For the text-containing cell, return its midpoint in [X, Y] coordinate format. 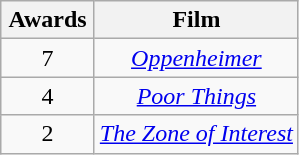
Poor Things [196, 96]
The Zone of Interest [196, 134]
Film [196, 20]
Oppenheimer [196, 58]
7 [48, 58]
Awards [48, 20]
4 [48, 96]
2 [48, 134]
